Capture the cell that displays the provided text and extract its [X, Y] central coordinate. 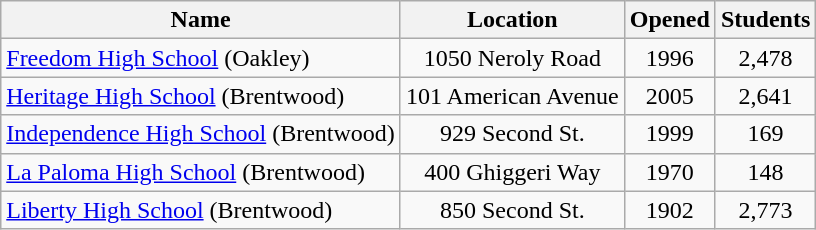
Location [512, 20]
850 Second St. [512, 210]
Independence High School (Brentwood) [201, 134]
2005 [670, 96]
Heritage High School (Brentwood) [201, 96]
1902 [670, 210]
Students [765, 20]
2,478 [765, 58]
2,773 [765, 210]
Name [201, 20]
Opened [670, 20]
101 American Avenue [512, 96]
Liberty High School (Brentwood) [201, 210]
1050 Neroly Road [512, 58]
1996 [670, 58]
148 [765, 172]
La Paloma High School (Brentwood) [201, 172]
1970 [670, 172]
929 Second St. [512, 134]
Freedom High School (Oakley) [201, 58]
400 Ghiggeri Way [512, 172]
2,641 [765, 96]
169 [765, 134]
1999 [670, 134]
